Pinpoint the cell where the given text exists, returning its (x, y) midpoint coordinate. 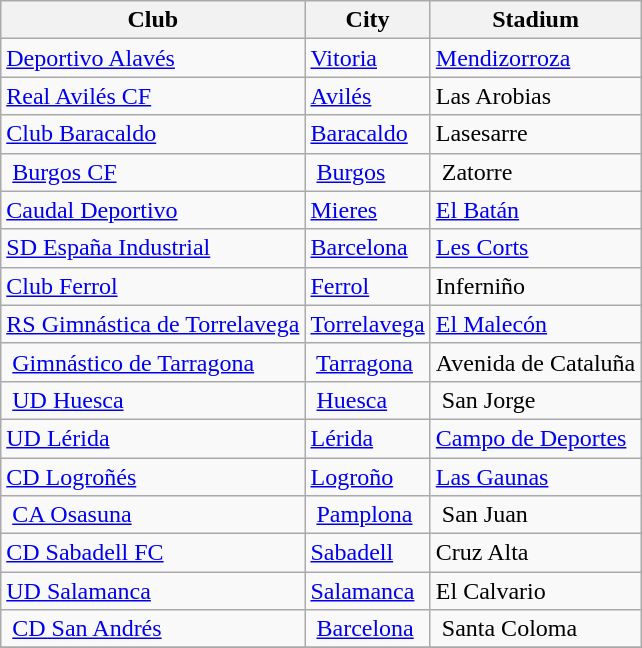
El Calvario (536, 591)
El Batán (536, 210)
City (368, 20)
Santa Coloma (536, 629)
Torrelavega (368, 324)
UD Salamanca (153, 591)
Mendizorroza (536, 58)
Cruz Alta (536, 553)
Gimnástico de Tarragona (153, 362)
Real Avilés CF (153, 96)
RS Gimnástica de Torrelavega (153, 324)
Tarragona (368, 362)
Burgos (368, 172)
Club Ferrol (153, 286)
Pamplona (368, 515)
Burgos CF (153, 172)
Ferrol (368, 286)
Avilés (368, 96)
CD Sabadell FC (153, 553)
SD España Industrial (153, 248)
CA Osasuna (153, 515)
Les Corts (536, 248)
Sabadell (368, 553)
Lasesarre (536, 134)
San Juan (536, 515)
Inferniño (536, 286)
San Jorge (536, 400)
Stadium (536, 20)
Logroño (368, 477)
Las Arobias (536, 96)
Lérida (368, 438)
Club Baracaldo (153, 134)
Salamanca (368, 591)
Mieres (368, 210)
El Malecón (536, 324)
CD Logroñés (153, 477)
Avenida de Cataluña (536, 362)
Caudal Deportivo (153, 210)
Deportivo Alavés (153, 58)
Zatorre (536, 172)
Campo de Deportes (536, 438)
Huesca (368, 400)
Vitoria (368, 58)
UD Huesca (153, 400)
Las Gaunas (536, 477)
Club (153, 20)
UD Lérida (153, 438)
Baracaldo (368, 134)
CD San Andrés (153, 629)
